Scan for the cell matching the given text and deliver its (X, Y) coordinate at center. 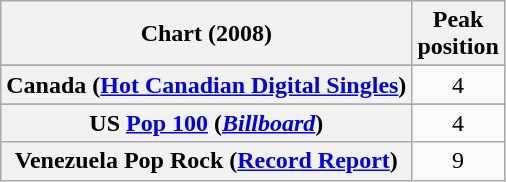
Canada (Hot Canadian Digital Singles) (206, 85)
9 (458, 161)
Chart (2008) (206, 34)
US Pop 100 (Billboard) (206, 123)
Venezuela Pop Rock (Record Report) (206, 161)
Peakposition (458, 34)
